Scan for the cell matching the given text and deliver its [X, Y] coordinate at center. 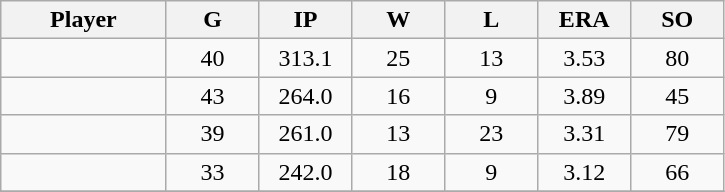
40 [212, 58]
3.12 [584, 172]
18 [398, 172]
33 [212, 172]
25 [398, 58]
Player [84, 20]
66 [678, 172]
3.89 [584, 96]
79 [678, 134]
39 [212, 134]
3.53 [584, 58]
16 [398, 96]
SO [678, 20]
L [492, 20]
23 [492, 134]
W [398, 20]
G [212, 20]
45 [678, 96]
IP [306, 20]
261.0 [306, 134]
3.31 [584, 134]
242.0 [306, 172]
264.0 [306, 96]
43 [212, 96]
80 [678, 58]
ERA [584, 20]
313.1 [306, 58]
